Search for the cell housing the specified text and yield its (X, Y) center coordinate. 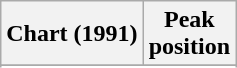
Chart (1991) (72, 34)
Peakposition (189, 34)
